For the text-containing cell, return its midpoint in [x, y] coordinate format. 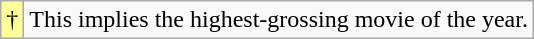
† [12, 20]
This implies the highest-grossing movie of the year. [279, 20]
